Pinpoint the cell where the given text exists, returning its [X, Y] midpoint coordinate. 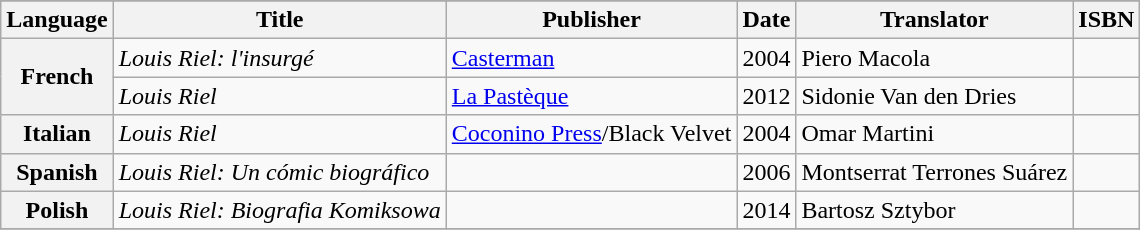
Piero Macola [934, 58]
Louis Riel: Biografia Komiksowa [280, 210]
Louis Riel: l'insurgé [280, 58]
Italian [57, 134]
2006 [766, 172]
Title [280, 20]
Coconino Press/Black Velvet [592, 134]
Sidonie Van den Dries [934, 96]
Casterman [592, 58]
Language [57, 20]
Polish [57, 210]
Date [766, 20]
Publisher [592, 20]
Montserrat Terrones Suárez [934, 172]
Bartosz Sztybor [934, 210]
Omar Martini [934, 134]
ISBN [1106, 20]
Translator [934, 20]
Louis Riel: Un cómic biográfico [280, 172]
La Pastèque [592, 96]
French [57, 77]
2012 [766, 96]
2014 [766, 210]
Spanish [57, 172]
